Search for the cell housing the specified text and yield its (x, y) center coordinate. 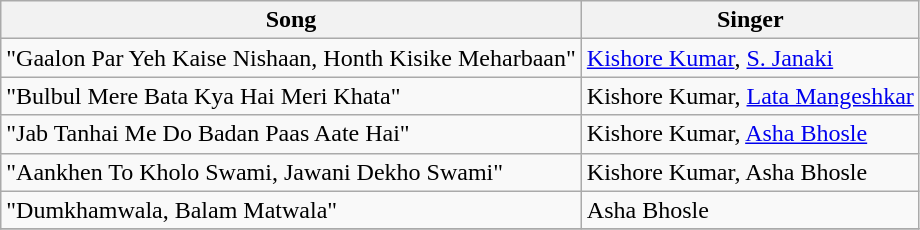
Kishore Kumar, Lata Mangeshkar (750, 96)
"Gaalon Par Yeh Kaise Nishaan, Honth Kisike Meharbaan" (292, 58)
Song (292, 20)
Asha Bhosle (750, 210)
Singer (750, 20)
"Aankhen To Kholo Swami, Jawani Dekho Swami" (292, 172)
"Dumkhamwala, Balam Matwala" (292, 210)
"Bulbul Mere Bata Kya Hai Meri Khata" (292, 96)
Kishore Kumar, S. Janaki (750, 58)
"Jab Tanhai Me Do Badan Paas Aate Hai" (292, 134)
